From the cell containing the given text, extract its center point as (X, Y) coordinate. 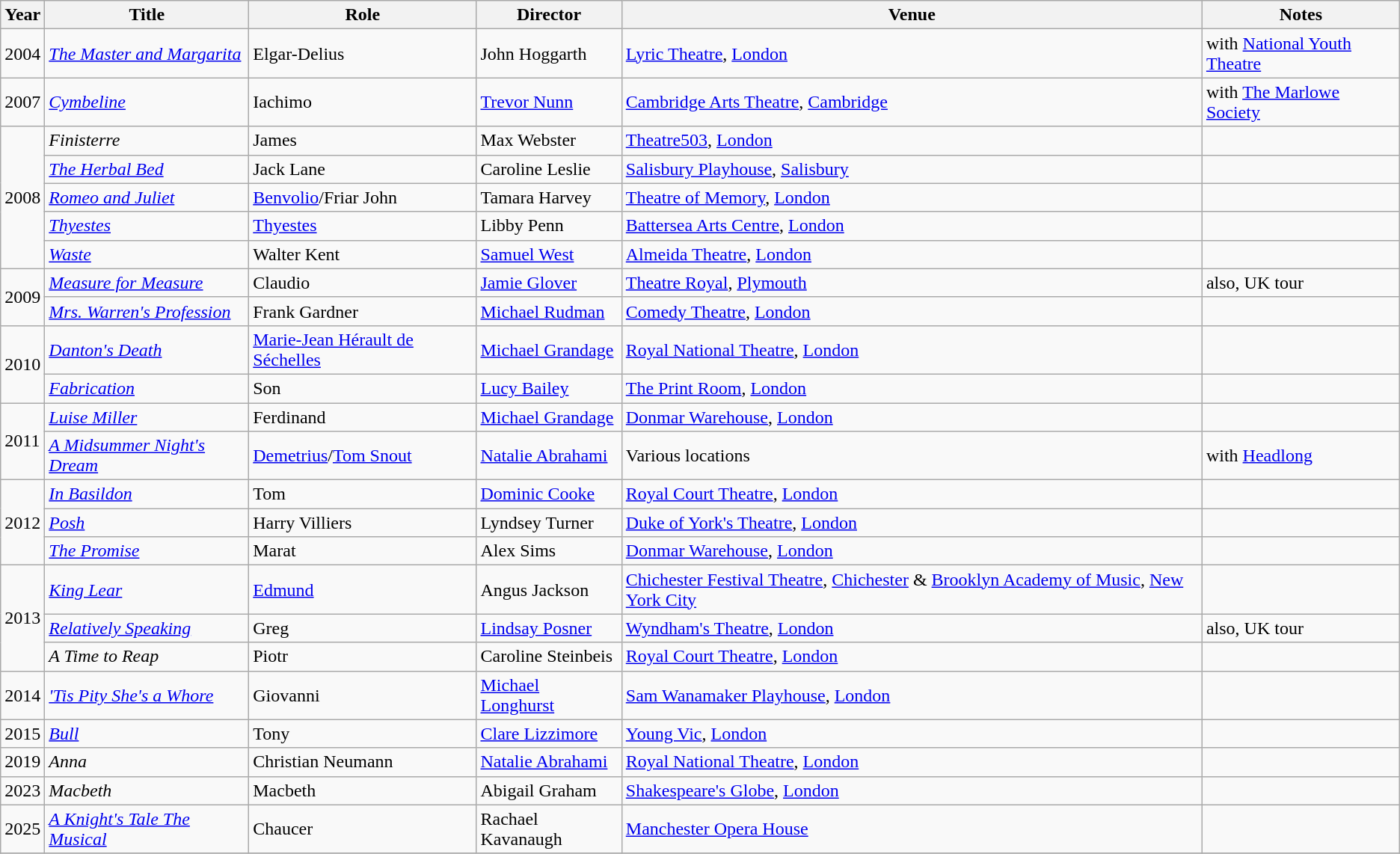
Chichester Festival Theatre, Chichester & Brooklyn Academy of Music, New York City (912, 589)
Marie-Jean Hérault de Séchelles (363, 350)
2015 (22, 734)
The Print Room, London (912, 388)
A Time to Reap (147, 657)
Rachael Kavanaugh (549, 829)
The Promise (147, 551)
The Herbal Bed (147, 169)
2012 (22, 523)
Clare Lizzimore (549, 734)
Libby Penn (549, 226)
Caroline Leslie (549, 169)
Chaucer (363, 829)
Frank Gardner (363, 311)
2007 (22, 102)
Tom (363, 494)
Fabrication (147, 388)
Harry Villiers (363, 523)
A Knight's Tale The Musical (147, 829)
Greg (363, 628)
The Master and Margarita (147, 54)
Venue (912, 15)
Michael Rudman (549, 311)
Role (363, 15)
Demetrius/Tom Snout (363, 456)
Lucy Bailey (549, 388)
Max Webster (549, 141)
Relatively Speaking (147, 628)
Michael Longhurst (549, 695)
Mrs. Warren's Profession (147, 311)
Trevor Nunn (549, 102)
Theatre503, London (912, 141)
Angus Jackson (549, 589)
Director (549, 15)
James (363, 141)
Marat (363, 551)
John Hoggarth (549, 54)
2010 (22, 363)
Walter Kent (363, 254)
Piotr (363, 657)
In Basildon (147, 494)
Giovanni (363, 695)
Elgar-Delius (363, 54)
Finisterre (147, 141)
Anna (147, 762)
A Midsummer Night's Dream (147, 456)
2025 (22, 829)
'Tis Pity She's a Whore (147, 695)
with Headlong (1301, 456)
with National Youth Theatre (1301, 54)
Edmund (363, 589)
Shakespeare's Globe, London (912, 790)
Sam Wanamaker Playhouse, London (912, 695)
Romeo and Juliet (147, 197)
Claudio (363, 283)
Salisbury Playhouse, Salisbury (912, 169)
Year (22, 15)
Measure for Measure (147, 283)
Lyric Theatre, London (912, 54)
Manchester Opera House (912, 829)
Abigail Graham (549, 790)
Young Vic, London (912, 734)
Waste (147, 254)
with The Marlowe Society (1301, 102)
Wyndham's Theatre, London (912, 628)
2004 (22, 54)
Iachimo (363, 102)
Various locations (912, 456)
2013 (22, 618)
Comedy Theatre, London (912, 311)
Cymbeline (147, 102)
Lyndsey Turner (549, 523)
Cambridge Arts Theatre, Cambridge (912, 102)
Caroline Steinbeis (549, 657)
Christian Neumann (363, 762)
Tony (363, 734)
Bull (147, 734)
Dominic Cooke (549, 494)
Ferdinand (363, 417)
Tamara Harvey (549, 197)
Samuel West (549, 254)
Posh (147, 523)
King Lear (147, 589)
Benvolio/Friar John (363, 197)
2019 (22, 762)
2009 (22, 297)
Theatre of Memory, London (912, 197)
2008 (22, 197)
Theatre Royal, Plymouth (912, 283)
2011 (22, 441)
Notes (1301, 15)
Title (147, 15)
Almeida Theatre, London (912, 254)
Lindsay Posner (549, 628)
2023 (22, 790)
Luise Miller (147, 417)
Son (363, 388)
Duke of York's Theatre, London (912, 523)
Jamie Glover (549, 283)
2014 (22, 695)
Alex Sims (549, 551)
Jack Lane (363, 169)
Danton's Death (147, 350)
Battersea Arts Centre, London (912, 226)
